Search for the cell housing the specified text and yield its (X, Y) center coordinate. 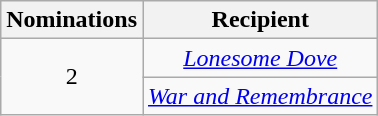
Lonesome Dove (260, 58)
2 (72, 77)
Nominations (72, 20)
Recipient (260, 20)
War and Remembrance (260, 96)
